Determine the (X, Y) coordinate at the center of the cell enclosing the given text.  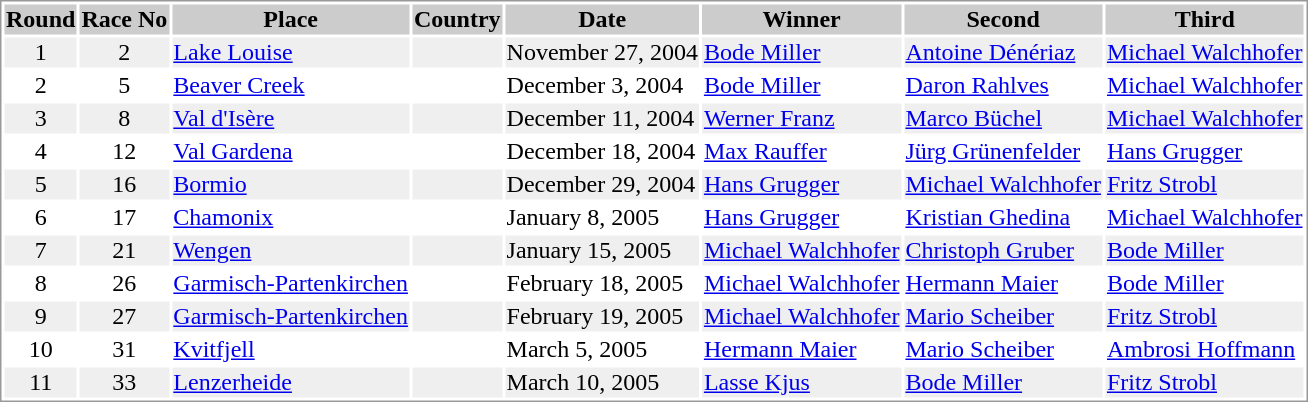
February 18, 2005 (602, 283)
27 (124, 317)
Val Gardena (291, 151)
21 (124, 251)
January 8, 2005 (602, 217)
6 (40, 217)
10 (40, 349)
Bormio (291, 185)
January 15, 2005 (602, 251)
31 (124, 349)
Chamonix (291, 217)
December 29, 2004 (602, 185)
Christoph Gruber (1004, 251)
Kristian Ghedina (1004, 217)
3 (40, 119)
March 5, 2005 (602, 349)
Lasse Kjus (802, 383)
Lake Louise (291, 53)
March 10, 2005 (602, 383)
26 (124, 283)
Second (1004, 19)
Lenzerheide (291, 383)
Daron Rahlves (1004, 85)
December 18, 2004 (602, 151)
Country (457, 19)
4 (40, 151)
9 (40, 317)
February 19, 2005 (602, 317)
Wengen (291, 251)
12 (124, 151)
November 27, 2004 (602, 53)
December 11, 2004 (602, 119)
Werner Franz (802, 119)
11 (40, 383)
Round (40, 19)
Kvitfjell (291, 349)
Antoine Dénériaz (1004, 53)
Race No (124, 19)
Date (602, 19)
1 (40, 53)
December 3, 2004 (602, 85)
7 (40, 251)
Marco Büchel (1004, 119)
16 (124, 185)
Third (1204, 19)
17 (124, 217)
Val d'Isère (291, 119)
Winner (802, 19)
Jürg Grünenfelder (1004, 151)
33 (124, 383)
Beaver Creek (291, 85)
Max Rauffer (802, 151)
Place (291, 19)
Ambrosi Hoffmann (1204, 349)
